For the text-containing cell, return its midpoint in (x, y) coordinate format. 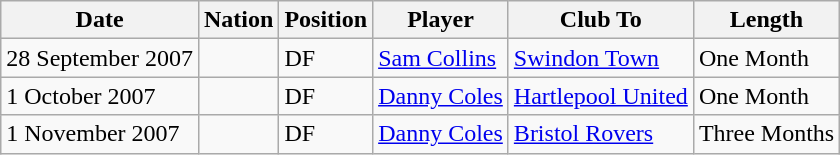
28 September 2007 (100, 58)
Club To (600, 20)
Hartlepool United (600, 96)
Sam Collins (441, 58)
Swindon Town (600, 58)
1 October 2007 (100, 96)
Date (100, 20)
Nation (238, 20)
Position (326, 20)
Bristol Rovers (600, 134)
Three Months (766, 134)
Player (441, 20)
1 November 2007 (100, 134)
Length (766, 20)
